Determine the [X, Y] coordinate at the center of the cell enclosing the given text.  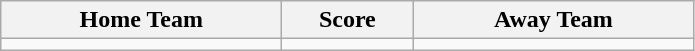
Home Team [142, 20]
Away Team [554, 20]
Score [348, 20]
